From the cell containing the given text, extract its center point as (X, Y) coordinate. 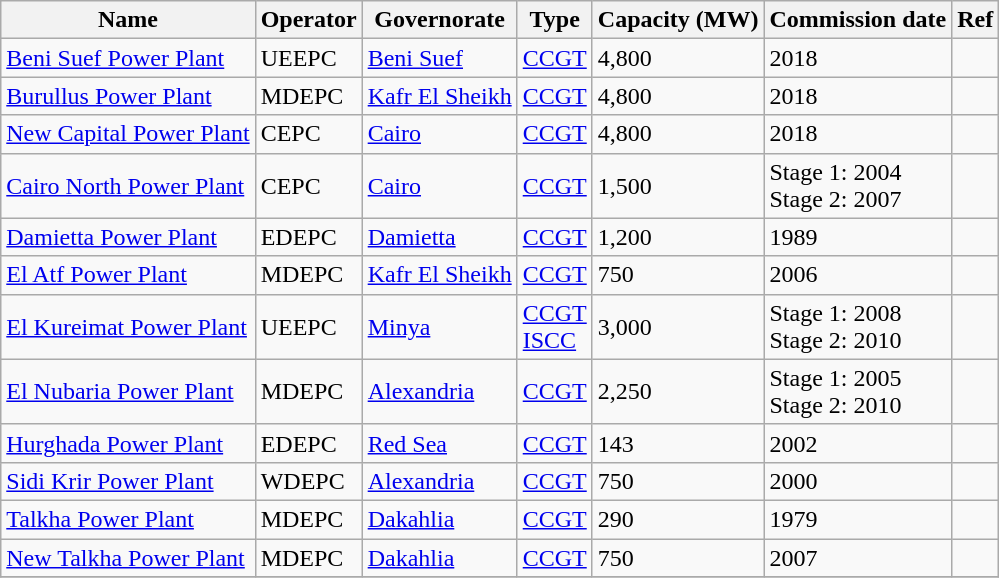
2006 (858, 275)
New Capital Power Plant (128, 134)
El Nubaria Power Plant (128, 392)
1,500 (678, 186)
Commission date (858, 20)
Red Sea (440, 443)
Ref (976, 20)
Damietta (440, 237)
3,000 (678, 326)
El Atf Power Plant (128, 275)
2007 (858, 557)
Type (554, 20)
1,200 (678, 237)
Minya (440, 326)
El Kureimat Power Plant (128, 326)
1979 (858, 519)
2002 (858, 443)
Beni Suef Power Plant (128, 58)
Operator (308, 20)
Sidi Krir Power Plant (128, 481)
Governorate (440, 20)
CCGTISCC (554, 326)
2000 (858, 481)
2,250 (678, 392)
Stage 1: 2004Stage 2: 2007 (858, 186)
Stage 1: 2005Stage 2: 2010 (858, 392)
Stage 1: 2008Stage 2: 2010 (858, 326)
290 (678, 519)
Hurghada Power Plant (128, 443)
Burullus Power Plant (128, 96)
1989 (858, 237)
Beni Suef (440, 58)
Capacity (MW) (678, 20)
Name (128, 20)
Cairo North Power Plant (128, 186)
Damietta Power Plant (128, 237)
143 (678, 443)
New Talkha Power Plant (128, 557)
WDEPC (308, 481)
Talkha Power Plant (128, 519)
